Search for the cell housing the specified text and yield its [x, y] center coordinate. 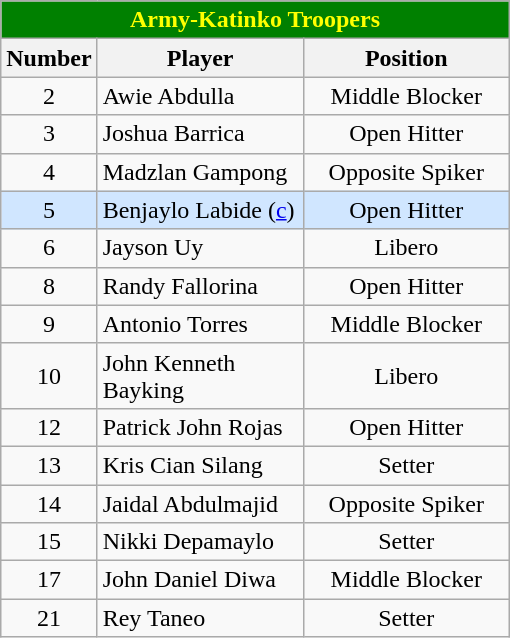
6 [49, 248]
Madzlan Gampong [200, 172]
Number [49, 58]
Position [406, 58]
Jaidal Abdulmajid [200, 503]
Joshua Barrica [200, 134]
5 [49, 210]
Awie Abdulla [200, 96]
13 [49, 465]
14 [49, 503]
John Kenneth Bayking [200, 376]
Player [200, 58]
Antonio Torres [200, 324]
Jayson Uy [200, 248]
Rey Taneo [200, 618]
17 [49, 580]
10 [49, 376]
Patrick John Rojas [200, 427]
Randy Fallorina [200, 286]
15 [49, 542]
Benjaylo Labide (c) [200, 210]
2 [49, 96]
Kris Cian Silang [200, 465]
Nikki Depamaylo [200, 542]
Army-Katinko Troopers [256, 20]
12 [49, 427]
9 [49, 324]
John Daniel Diwa [200, 580]
3 [49, 134]
21 [49, 618]
8 [49, 286]
4 [49, 172]
